Determine the [x, y] coordinate at the center of the cell enclosing the given text.  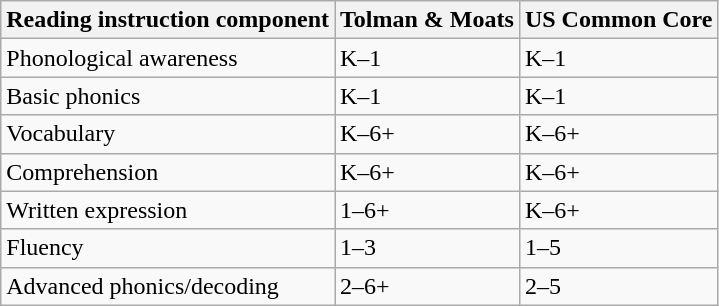
Advanced phonics/decoding [168, 286]
Vocabulary [168, 134]
2–5 [618, 286]
Fluency [168, 248]
1–6+ [426, 210]
Reading instruction component [168, 20]
Basic phonics [168, 96]
Tolman & Moats [426, 20]
Phonological awareness [168, 58]
1–5 [618, 248]
Comprehension [168, 172]
US Common Core [618, 20]
Written expression [168, 210]
2–6+ [426, 286]
1–3 [426, 248]
